Provide the (X, Y) coordinate of the cell's center where the given text is located.  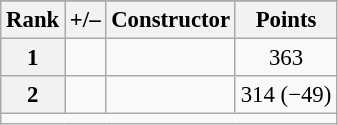
1 (33, 58)
+/– (86, 20)
314 (−49) (286, 95)
Points (286, 20)
Constructor (171, 20)
363 (286, 58)
2 (33, 95)
Rank (33, 20)
